Find where the given text appears and provide that cell's center as (x, y) coordinate. 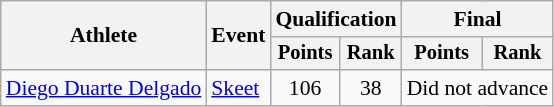
Athlete (104, 36)
38 (371, 88)
Diego Duarte Delgado (104, 88)
Did not advance (478, 88)
106 (304, 88)
Final (478, 19)
Skeet (238, 88)
Event (238, 36)
Qualification (336, 19)
